Find where the given text appears and provide that cell's center as (x, y) coordinate. 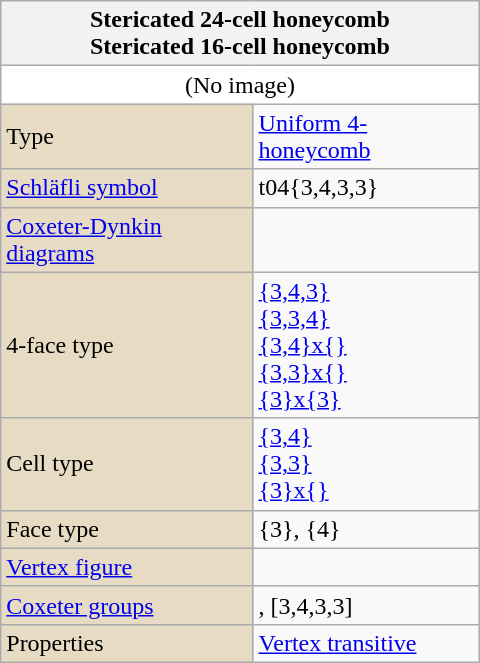
Face type (127, 529)
Type (127, 136)
Properties (127, 643)
t04{3,4,3,3} (366, 188)
Stericated 24-cell honeycombStericated 16-cell honeycomb (240, 34)
{3,4,3} {3,3,4} {3,4}x{} {3,3}x{} {3}x{3} (366, 345)
Uniform 4-honeycomb (366, 136)
Vertex transitive (366, 643)
Coxeter-Dynkin diagrams (127, 240)
Schläfli symbol (127, 188)
4-face type (127, 345)
Coxeter groups (127, 605)
{3}, {4} (366, 529)
Cell type (127, 464)
Vertex figure (127, 567)
{3,4}{3,3}{3}x{} (366, 464)
(No image) (240, 85)
, [3,4,3,3] (366, 605)
